Extract the (X, Y) coordinate from the center of the cell holding the provided text.  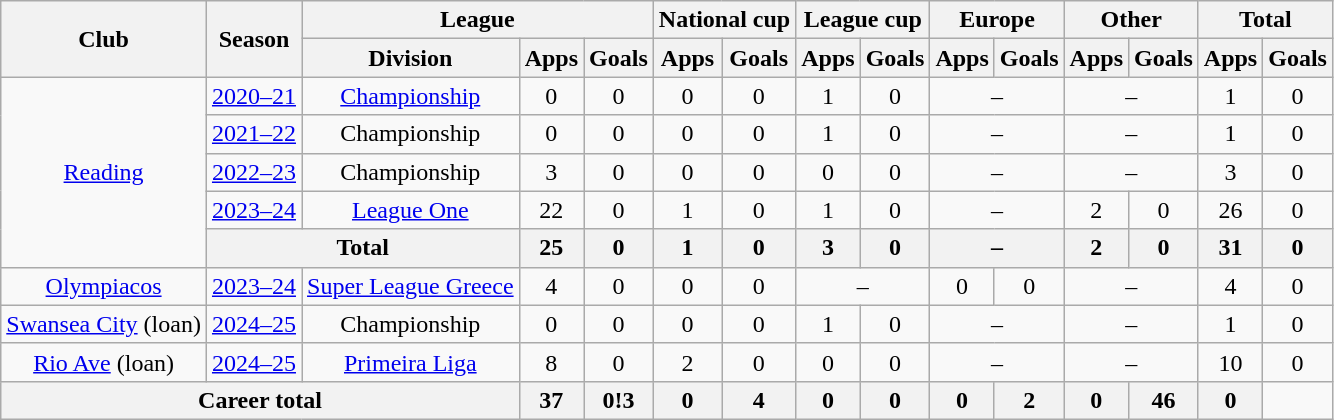
League cup (863, 20)
Season (254, 39)
22 (551, 210)
0!3 (619, 400)
46 (1164, 400)
Reading (104, 172)
8 (551, 362)
League (478, 20)
Rio Ave (loan) (104, 362)
26 (1230, 210)
Division (411, 58)
2020–21 (254, 96)
League One (411, 210)
10 (1230, 362)
Other (1131, 20)
Olympiacos (104, 286)
Swansea City (loan) (104, 324)
National cup (724, 20)
31 (1230, 248)
2022–23 (254, 172)
2021–22 (254, 134)
25 (551, 248)
Club (104, 39)
Europe (997, 20)
Career total (260, 400)
37 (551, 400)
Primeira Liga (411, 362)
Super League Greece (411, 286)
